Capture the cell that displays the provided text and extract its [X, Y] central coordinate. 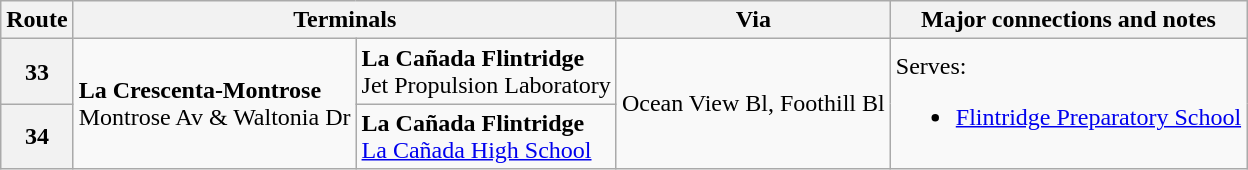
Major connections and notes [1068, 20]
Terminals [344, 20]
Via [753, 20]
Ocean View Bl, Foothill Bl [753, 104]
La Cañada Flintridge Jet Propulsion Laboratory [486, 72]
La Crescenta-Montrose Montrose Av & Waltonia Dr [214, 104]
Route [37, 20]
La Cañada Flintridge La Cañada High School [486, 136]
33 [37, 72]
Serves:Flintridge Preparatory School [1068, 104]
34 [37, 136]
